Determine the (X, Y) coordinate at the center of the cell enclosing the given text.  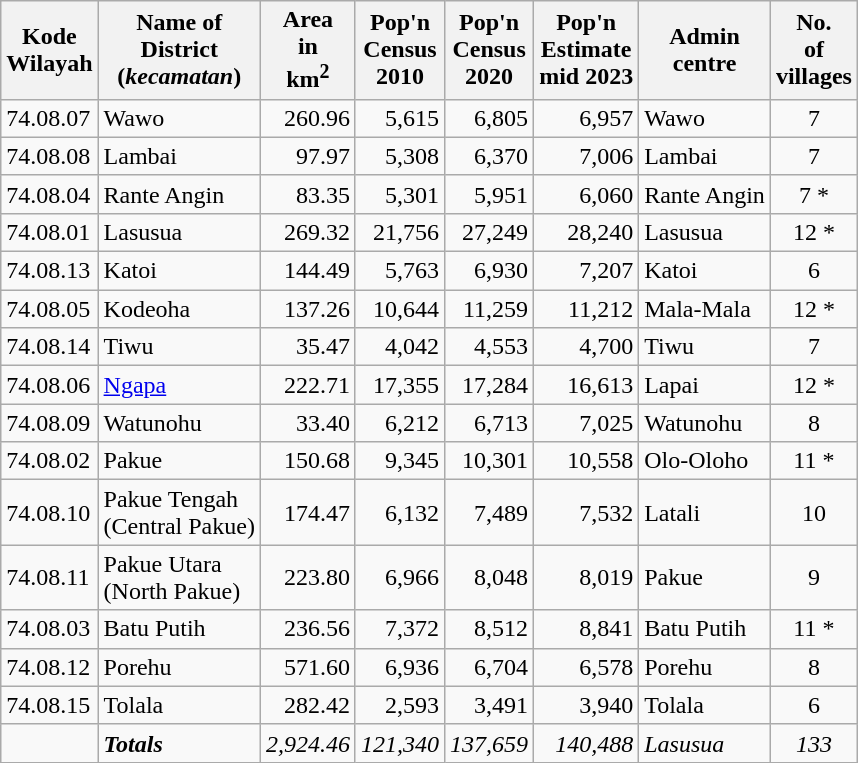
Lapai (705, 385)
3,940 (586, 705)
Pop'nCensus2010 (400, 50)
7,489 (490, 512)
8,512 (490, 629)
6,060 (586, 194)
6,212 (400, 423)
140,488 (586, 743)
74.08.09 (50, 423)
7,207 (586, 271)
260.96 (308, 118)
223.80 (308, 578)
6,966 (400, 578)
33.40 (308, 423)
74.08.10 (50, 512)
6,370 (490, 156)
5,615 (400, 118)
6,957 (586, 118)
27,249 (490, 232)
11,259 (490, 309)
Pakue Tengah (Central Pakue) (179, 512)
6,805 (490, 118)
10,558 (586, 461)
74.08.06 (50, 385)
Kode Wilayah (50, 50)
Latali (705, 512)
5,301 (400, 194)
Mala-Mala (705, 309)
10,644 (400, 309)
74.08.13 (50, 271)
6,704 (490, 667)
121,340 (400, 743)
3,491 (490, 705)
Admincentre (705, 50)
Pakue Utara (North Pakue) (179, 578)
4,553 (490, 347)
7,025 (586, 423)
7,532 (586, 512)
74.08.03 (50, 629)
74.08.01 (50, 232)
Pop'nCensus 2020 (490, 50)
144.49 (308, 271)
74.08.12 (50, 667)
17,284 (490, 385)
35.47 (308, 347)
236.56 (308, 629)
4,042 (400, 347)
7 * (814, 194)
137.26 (308, 309)
Totals (179, 743)
Ngapa (179, 385)
269.32 (308, 232)
222.71 (308, 385)
2,924.46 (308, 743)
7,006 (586, 156)
5,763 (400, 271)
74.08.05 (50, 309)
10,301 (490, 461)
9 (814, 578)
174.47 (308, 512)
74.08.02 (50, 461)
74.08.04 (50, 194)
17,355 (400, 385)
6,936 (400, 667)
6,132 (400, 512)
74.08.08 (50, 156)
97.97 (308, 156)
6,578 (586, 667)
16,613 (586, 385)
7,372 (400, 629)
150.68 (308, 461)
5,951 (490, 194)
No. ofvillages (814, 50)
21,756 (400, 232)
74.08.07 (50, 118)
74.08.11 (50, 578)
6,713 (490, 423)
8,841 (586, 629)
28,240 (586, 232)
571.60 (308, 667)
Kodeoha (179, 309)
Olo-Oloho (705, 461)
6,930 (490, 271)
4,700 (586, 347)
282.42 (308, 705)
Pop'nEstimatemid 2023 (586, 50)
74.08.14 (50, 347)
9,345 (400, 461)
137,659 (490, 743)
133 (814, 743)
8,019 (586, 578)
11,212 (586, 309)
Area in km2 (308, 50)
8,048 (490, 578)
74.08.15 (50, 705)
2,593 (400, 705)
Name ofDistrict(kecamatan) (179, 50)
83.35 (308, 194)
5,308 (400, 156)
10 (814, 512)
